Determine the (x, y) coordinate at the center of the cell enclosing the given text.  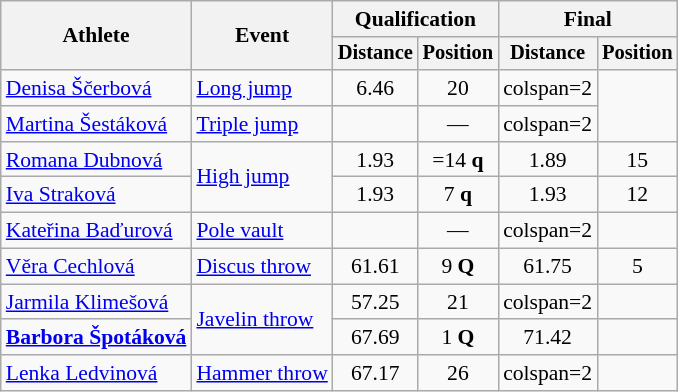
Triple jump (262, 124)
Event (262, 36)
61.61 (376, 267)
57.25 (376, 302)
6.46 (376, 88)
Long jump (262, 88)
=14 q (458, 160)
67.69 (376, 338)
Hammer throw (262, 373)
Kateřina Baďurová (96, 231)
20 (458, 88)
High jump (262, 178)
Qualification (416, 19)
Denisa Ščerbová (96, 88)
Final (588, 19)
26 (458, 373)
Iva Straková (96, 195)
7 q (458, 195)
Věra Cechlová (96, 267)
61.75 (548, 267)
12 (637, 195)
Lenka Ledvinová (96, 373)
71.42 (548, 338)
Discus throw (262, 267)
21 (458, 302)
67.17 (376, 373)
1 Q (458, 338)
15 (637, 160)
9 Q (458, 267)
Romana Dubnová (96, 160)
Barbora Špotáková (96, 338)
Pole vault (262, 231)
1.89 (548, 160)
Martina Šestáková (96, 124)
5 (637, 267)
Jarmila Klimešová (96, 302)
Javelin throw (262, 320)
Athlete (96, 36)
